Find where the given text appears and provide that cell's center as (x, y) coordinate. 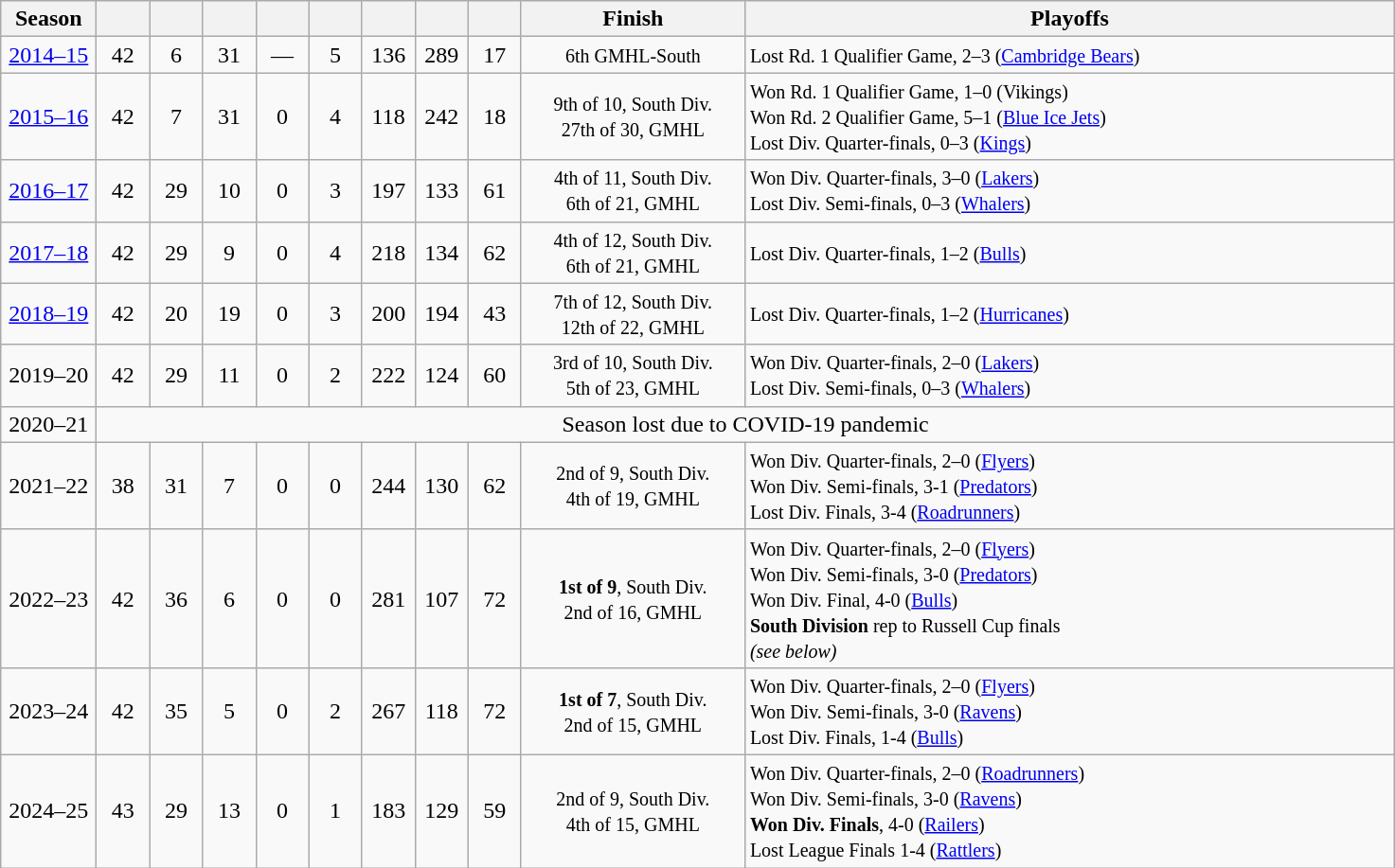
2nd of 9, South Div.4th of 19, GMHL (633, 486)
222 (388, 375)
60 (494, 375)
Won Div. Quarter-finals, 2–0 (Flyers)Won Div. Semi-finals, 3-1 (Predators)Lost Div. Finals, 3-4 (Roadrunners) (1069, 486)
2024–25 (49, 810)
194 (441, 314)
124 (441, 375)
35 (176, 711)
Won Div. Quarter-finals, 2–0 (Lakers)Lost Div. Semi-finals, 0–3 (Whalers) (1069, 375)
2016–17 (49, 191)
Lost Div. Quarter-finals, 1–2 (Hurricanes) (1069, 314)
3rd of 10, South Div.5th of 23, GMHL (633, 375)
20 (176, 314)
13 (229, 810)
Lost Div. Quarter-finals, 1–2 (Bulls) (1069, 252)
2021–22 (49, 486)
242 (441, 116)
Won Rd. 1 Qualifier Game, 1–0 (Vikings)Won Rd. 2 Qualifier Game, 5–1 (Blue Ice Jets)Lost Div. Quarter-finals, 0–3 (Kings) (1069, 116)
Won Div. Quarter-finals, 2–0 (Flyers)Won Div. Semi-finals, 3-0 (Ravens)Lost Div. Finals, 1-4 (Bulls) (1069, 711)
2015–16 (49, 116)
6th GMHL-South (633, 55)
130 (441, 486)
134 (441, 252)
1st of 7, South Div.2nd of 15, GMHL (633, 711)
10 (229, 191)
2022–23 (49, 598)
2018–19 (49, 314)
281 (388, 598)
Season (49, 19)
18 (494, 116)
38 (123, 486)
2017–18 (49, 252)
2023–24 (49, 711)
197 (388, 191)
Won Div. Quarter-finals, 3–0 (Lakers)Lost Div. Semi-finals, 0–3 (Whalers) (1069, 191)
133 (441, 191)
17 (494, 55)
1st of 9, South Div.2nd of 16, GMHL (633, 598)
— (282, 55)
Season lost due to COVID-19 pandemic (746, 424)
59 (494, 810)
107 (441, 598)
183 (388, 810)
244 (388, 486)
200 (388, 314)
218 (388, 252)
7th of 12, South Div.12th of 22, GMHL (633, 314)
19 (229, 314)
289 (441, 55)
36 (176, 598)
4th of 12, South Div.6th of 21, GMHL (633, 252)
Won Div. Quarter-finals, 2–0 (Roadrunners)Won Div. Semi-finals, 3-0 (Ravens)Won Div. Finals, 4-0 (Railers)Lost League Finals 1-4 (Rattlers) (1069, 810)
9 (229, 252)
2019–20 (49, 375)
61 (494, 191)
129 (441, 810)
1 (335, 810)
2014–15 (49, 55)
Playoffs (1069, 19)
2nd of 9, South Div.4th of 15, GMHL (633, 810)
Lost Rd. 1 Qualifier Game, 2–3 (Cambridge Bears) (1069, 55)
136 (388, 55)
2020–21 (49, 424)
Finish (633, 19)
9th of 10, South Div.27th of 30, GMHL (633, 116)
11 (229, 375)
267 (388, 711)
4th of 11, South Div.6th of 21, GMHL (633, 191)
